Return the [X, Y] coordinate for the center point of the cell that contains the specified text.  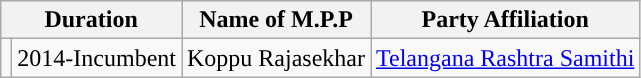
Telangana Rashtra Samithi [506, 58]
Duration [92, 20]
Party Affiliation [506, 20]
2014-Incumbent [97, 58]
Koppu Rajasekhar [276, 58]
Name of M.P.P [276, 20]
